Output the (X, Y) coordinate of the center of the cell containing the given text.  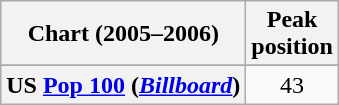
US Pop 100 (Billboard) (124, 85)
43 (292, 85)
Peakposition (292, 34)
Chart (2005–2006) (124, 34)
